For the text-containing cell, return its midpoint in (X, Y) coordinate format. 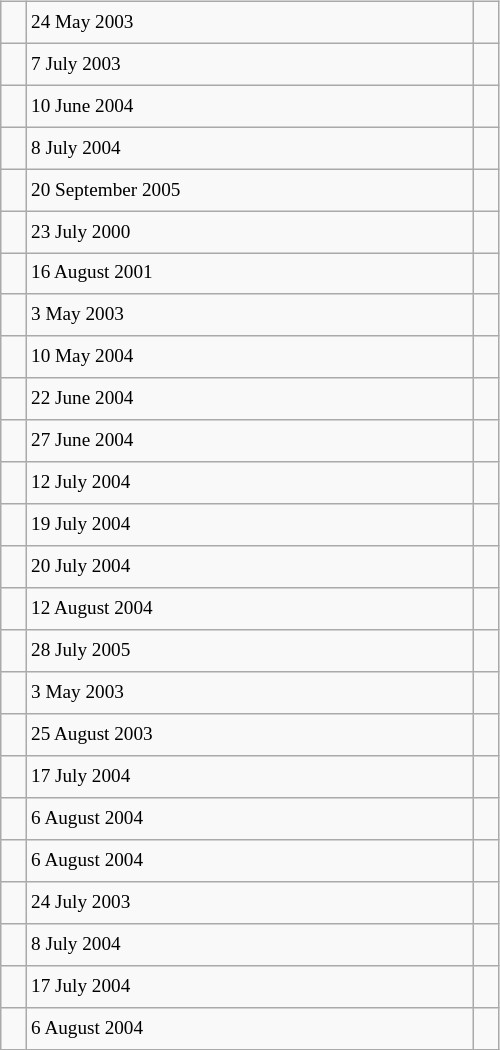
20 July 2004 (249, 567)
20 September 2005 (249, 190)
19 July 2004 (249, 525)
25 August 2003 (249, 735)
24 July 2003 (249, 902)
10 May 2004 (249, 357)
22 June 2004 (249, 399)
28 July 2005 (249, 651)
23 July 2000 (249, 232)
16 August 2001 (249, 274)
24 May 2003 (249, 22)
10 June 2004 (249, 106)
7 July 2003 (249, 64)
12 August 2004 (249, 609)
27 June 2004 (249, 441)
12 July 2004 (249, 483)
